Extract the [X, Y] coordinate from the center of the cell holding the provided text.  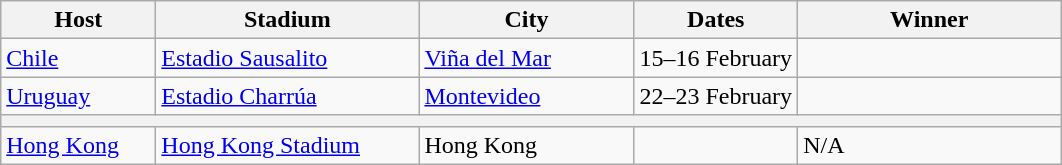
Host [78, 20]
Stadium [288, 20]
Montevideo [526, 96]
Hong Kong Stadium [288, 145]
Dates [716, 20]
N/A [930, 145]
22–23 February [716, 96]
Viña del Mar [526, 58]
15–16 February [716, 58]
Estadio Charrúa [288, 96]
City [526, 20]
Estadio Sausalito [288, 58]
Chile [78, 58]
Uruguay [78, 96]
Winner [930, 20]
